Pinpoint the cell where the given text exists, returning its (x, y) midpoint coordinate. 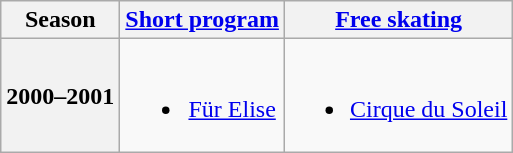
Für Elise (202, 96)
Free skating (398, 20)
2000–2001 (60, 96)
Cirque du Soleil (398, 96)
Short program (202, 20)
Season (60, 20)
